Find where the given text appears and provide that cell's center as (X, Y) coordinate. 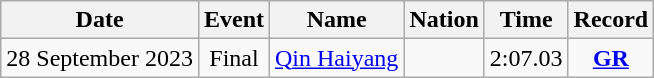
Nation (444, 20)
Final (234, 58)
28 September 2023 (100, 58)
Date (100, 20)
Qin Haiyang (337, 58)
Event (234, 20)
Name (337, 20)
GR (611, 58)
2:07.03 (526, 58)
Record (611, 20)
Time (526, 20)
